Scan for the cell matching the given text and deliver its [X, Y] coordinate at center. 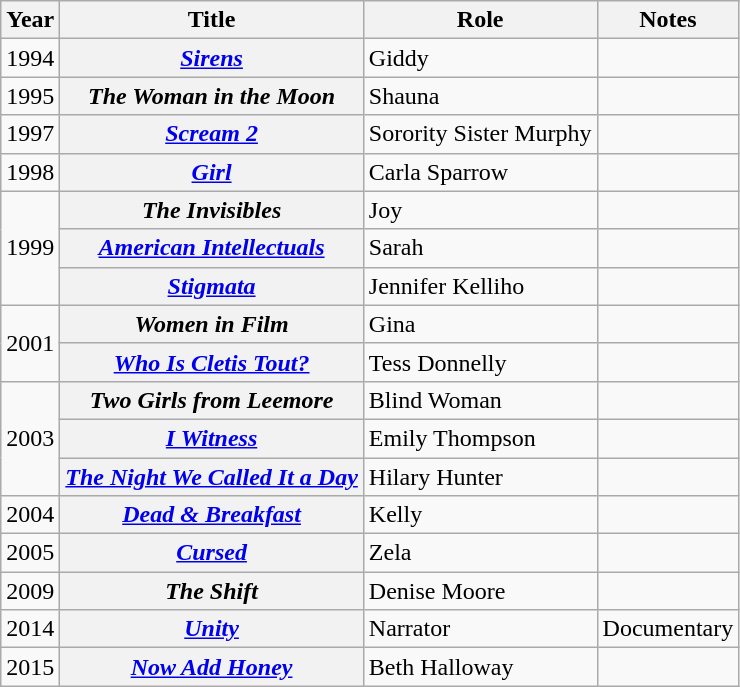
The Night We Called It a Day [212, 477]
Notes [668, 20]
Women in Film [212, 324]
Year [30, 20]
1994 [30, 58]
Title [212, 20]
Sarah [480, 248]
Blind Woman [480, 400]
Cursed [212, 553]
Sorority Sister Murphy [480, 134]
2009 [30, 591]
Now Add Honey [212, 667]
Joy [480, 210]
Giddy [480, 58]
1999 [30, 248]
1998 [30, 172]
Girl [212, 172]
Sirens [212, 58]
Zela [480, 553]
American Intellectuals [212, 248]
Kelly [480, 515]
The Invisibles [212, 210]
The Shift [212, 591]
2014 [30, 629]
Hilary Hunter [480, 477]
Documentary [668, 629]
Emily Thompson [480, 438]
Who Is Cletis Tout? [212, 362]
Stigmata [212, 286]
1995 [30, 96]
2004 [30, 515]
Shauna [480, 96]
Narrator [480, 629]
Beth Halloway [480, 667]
Jennifer Kelliho [480, 286]
Unity [212, 629]
2003 [30, 438]
I Witness [212, 438]
2001 [30, 343]
The Woman in the Moon [212, 96]
Two Girls from Leemore [212, 400]
2005 [30, 553]
Dead & Breakfast [212, 515]
Scream 2 [212, 134]
Role [480, 20]
Gina [480, 324]
Denise Moore [480, 591]
Carla Sparrow [480, 172]
2015 [30, 667]
1997 [30, 134]
Tess Donnelly [480, 362]
